Provide the (X, Y) coordinate of the cell's center where the given text is located.  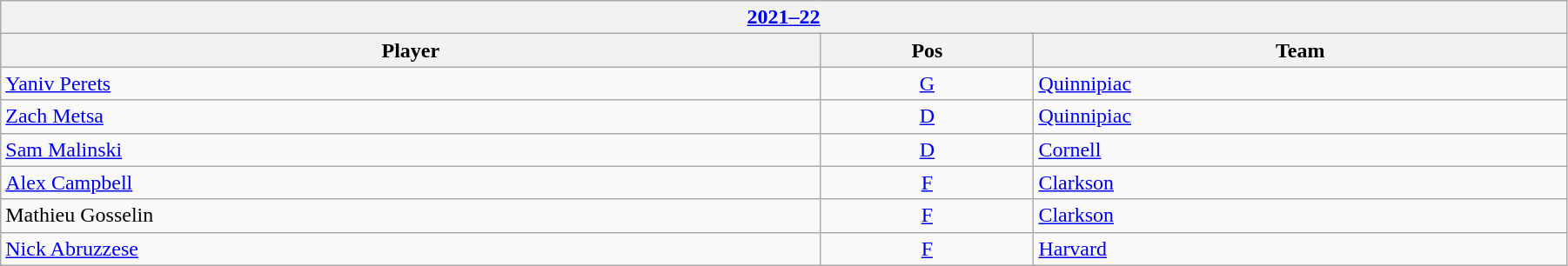
Team (1300, 50)
Pos (928, 50)
Sam Malinski (411, 150)
G (928, 83)
Mathieu Gosselin (411, 216)
Zach Metsa (411, 116)
Alex Campbell (411, 183)
Player (411, 50)
Nick Abruzzese (411, 249)
Harvard (1300, 249)
Yaniv Perets (411, 83)
2021–22 (784, 17)
Cornell (1300, 150)
